For the text-containing cell, return its midpoint in (x, y) coordinate format. 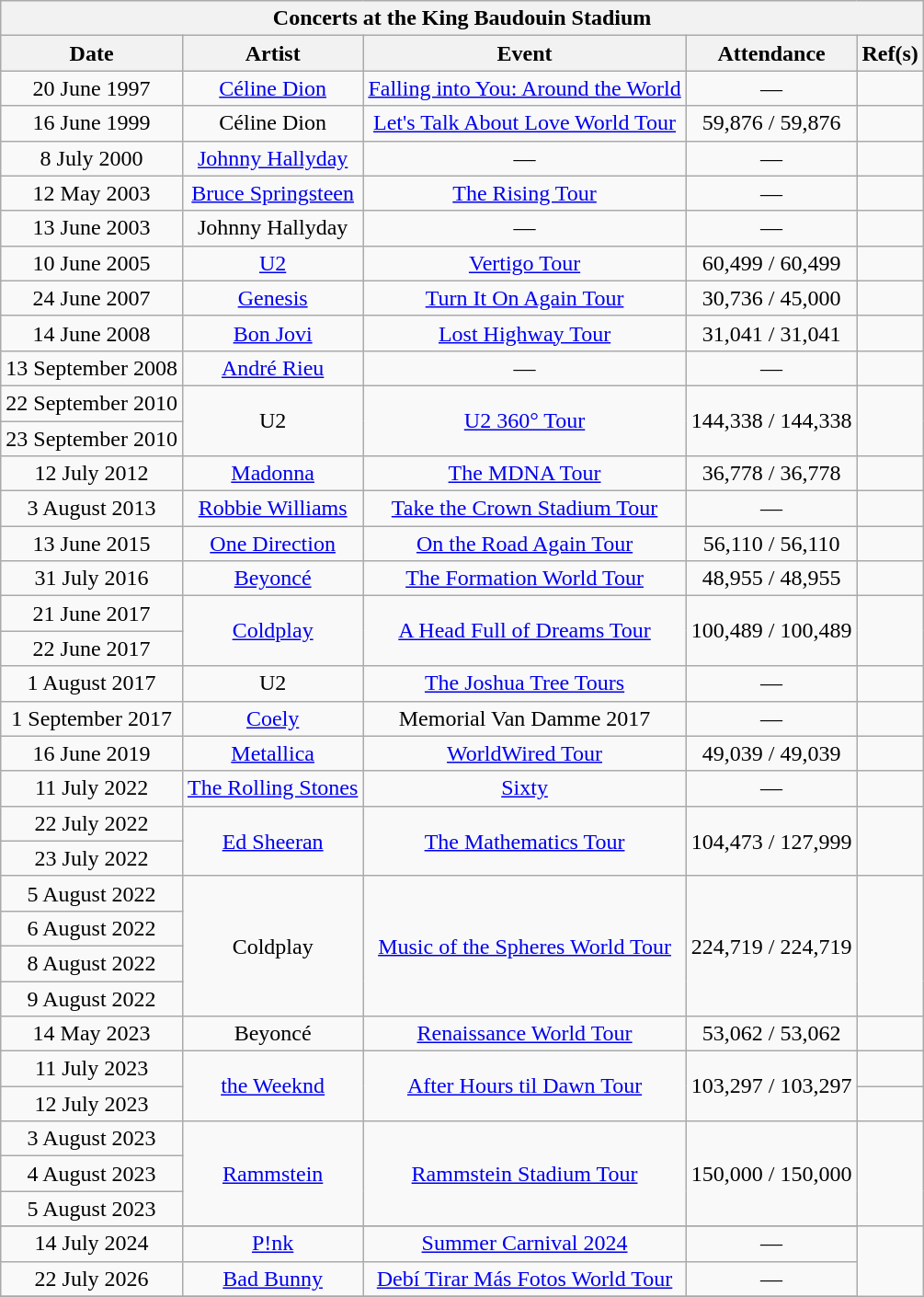
Bruce Springsteen (272, 193)
9 August 2022 (92, 998)
Ed Sheeran (272, 841)
13 September 2008 (92, 368)
13 June 2015 (92, 544)
6 August 2022 (92, 928)
49,039 / 49,039 (771, 753)
André Rieu (272, 368)
11 July 2023 (92, 1069)
Sixty (524, 788)
Coely (272, 718)
Lost Highway Tour (524, 333)
16 June 2019 (92, 753)
60,499 / 60,499 (771, 263)
3 August 2013 (92, 509)
Genesis (272, 298)
5 August 2022 (92, 893)
Event (524, 53)
11 July 2022 (92, 788)
Date (92, 53)
Rammstein (272, 1174)
Madonna (272, 474)
Memorial Van Damme 2017 (524, 718)
4 August 2023 (92, 1174)
30,736 / 45,000 (771, 298)
The Rising Tour (524, 193)
The Mathematics Tour (524, 841)
8 August 2022 (92, 963)
Vertigo Tour (524, 263)
31 July 2016 (92, 579)
150,000 / 150,000 (771, 1174)
After Hours til Dawn Tour (524, 1086)
Turn It On Again Tour (524, 298)
24 June 2007 (92, 298)
Artist (272, 53)
10 June 2005 (92, 263)
20 June 1997 (92, 88)
Summer Carnival 2024 (524, 1244)
22 July 2022 (92, 823)
A Head Full of Dreams Tour (524, 631)
8 July 2000 (92, 158)
144,338 / 144,338 (771, 420)
Bad Bunny (272, 1279)
224,719 / 224,719 (771, 946)
One Direction (272, 544)
14 May 2023 (92, 1034)
Let's Talk About Love World Tour (524, 123)
12 May 2003 (92, 193)
104,473 / 127,999 (771, 841)
Falling into You: Around the World (524, 88)
23 July 2022 (92, 858)
21 June 2017 (92, 614)
The Rolling Stones (272, 788)
22 September 2010 (92, 403)
12 July 2023 (92, 1104)
1 September 2017 (92, 718)
Robbie Williams (272, 509)
Rammstein Stadium Tour (524, 1174)
Attendance (771, 53)
16 June 1999 (92, 123)
Debí Tirar Más Fotos World Tour (524, 1279)
53,062 / 53,062 (771, 1034)
The Formation World Tour (524, 579)
Renaissance World Tour (524, 1034)
14 July 2024 (92, 1244)
Metallica (272, 753)
the Weeknd (272, 1086)
Take the Crown Stadium Tour (524, 509)
22 July 2026 (92, 1279)
5 August 2023 (92, 1209)
1 August 2017 (92, 683)
36,778 / 36,778 (771, 474)
13 June 2003 (92, 228)
The MDNA Tour (524, 474)
103,297 / 103,297 (771, 1086)
Music of the Spheres World Tour (524, 946)
WorldWired Tour (524, 753)
Ref(s) (890, 53)
48,955 / 48,955 (771, 579)
12 July 2012 (92, 474)
56,110 / 56,110 (771, 544)
On the Road Again Tour (524, 544)
14 June 2008 (92, 333)
23 September 2010 (92, 439)
U2 360° Tour (524, 420)
The Joshua Tree Tours (524, 683)
31,041 / 31,041 (771, 333)
Bon Jovi (272, 333)
P!nk (272, 1244)
100,489 / 100,489 (771, 631)
59,876 / 59,876 (771, 123)
3 August 2023 (92, 1139)
22 June 2017 (92, 648)
Concerts at the King Baudouin Stadium (462, 18)
